Provide the [x, y] coordinate of the cell's center where the given text is located.  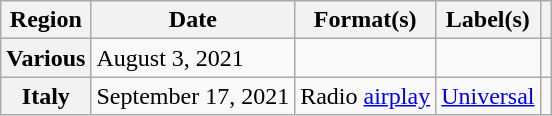
August 3, 2021 [193, 58]
Date [193, 20]
Label(s) [488, 20]
Various [46, 58]
September 17, 2021 [193, 96]
Universal [488, 96]
Region [46, 20]
Italy [46, 96]
Radio airplay [366, 96]
Format(s) [366, 20]
